For the text-containing cell, return its midpoint in (x, y) coordinate format. 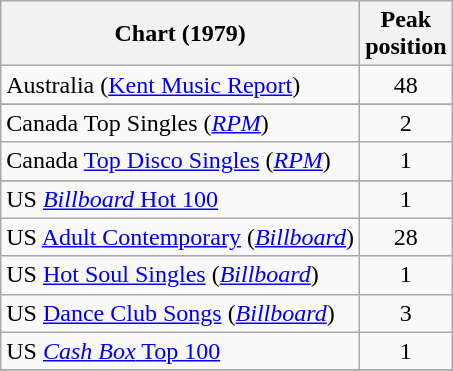
Chart (1979) (180, 34)
48 (406, 85)
Canada Top Singles (RPM) (180, 123)
US Dance Club Songs (Billboard) (180, 313)
US Billboard Hot 100 (180, 199)
Australia (Kent Music Report) (180, 85)
US Hot Soul Singles (Billboard) (180, 275)
28 (406, 237)
Peakposition (406, 34)
US Cash Box Top 100 (180, 351)
US Adult Contemporary (Billboard) (180, 237)
Canada Top Disco Singles (RPM) (180, 161)
2 (406, 123)
3 (406, 313)
